Detect which cell encompasses the target text, then output its [X, Y] center coordinate. 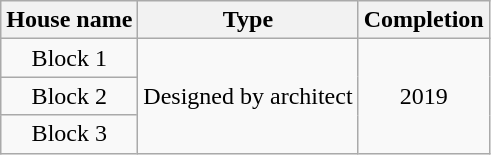
Block 2 [70, 96]
Type [248, 20]
Designed by architect [248, 96]
Completion [424, 20]
Block 1 [70, 58]
House name [70, 20]
2019 [424, 96]
Block 3 [70, 134]
